Extract the (X, Y) coordinate from the center of the cell holding the provided text.  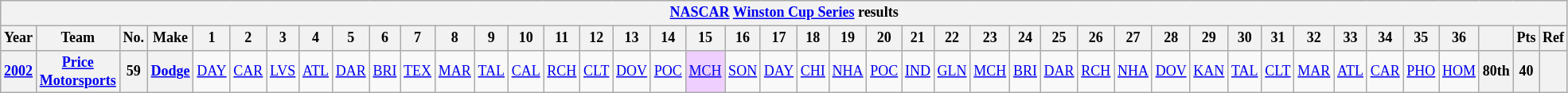
LVS (283, 72)
Dodge (170, 72)
27 (1133, 38)
40 (1527, 72)
Price Motorsports (78, 72)
30 (1245, 38)
19 (848, 38)
TEX (418, 72)
29 (1209, 38)
31 (1278, 38)
17 (778, 38)
10 (525, 38)
33 (1351, 38)
32 (1314, 38)
Ref (1554, 38)
Pts (1527, 38)
HOM (1460, 72)
18 (813, 38)
11 (562, 38)
26 (1096, 38)
24 (1025, 38)
2002 (19, 72)
15 (705, 38)
36 (1460, 38)
SON (743, 72)
NASCAR Winston Cup Series results (785, 13)
25 (1059, 38)
KAN (1209, 72)
35 (1422, 38)
22 (952, 38)
5 (350, 38)
80th (1496, 72)
7 (418, 38)
20 (884, 38)
14 (668, 38)
PHO (1422, 72)
34 (1385, 38)
23 (990, 38)
21 (919, 38)
Team (78, 38)
CHI (813, 72)
2 (248, 38)
16 (743, 38)
CAL (525, 72)
3 (283, 38)
59 (134, 72)
9 (491, 38)
GLN (952, 72)
4 (316, 38)
Make (170, 38)
No. (134, 38)
IND (919, 72)
Year (19, 38)
1 (212, 38)
28 (1171, 38)
8 (454, 38)
6 (385, 38)
13 (632, 38)
12 (597, 38)
